Provide the [X, Y] coordinate of the cell's center where the given text is located.  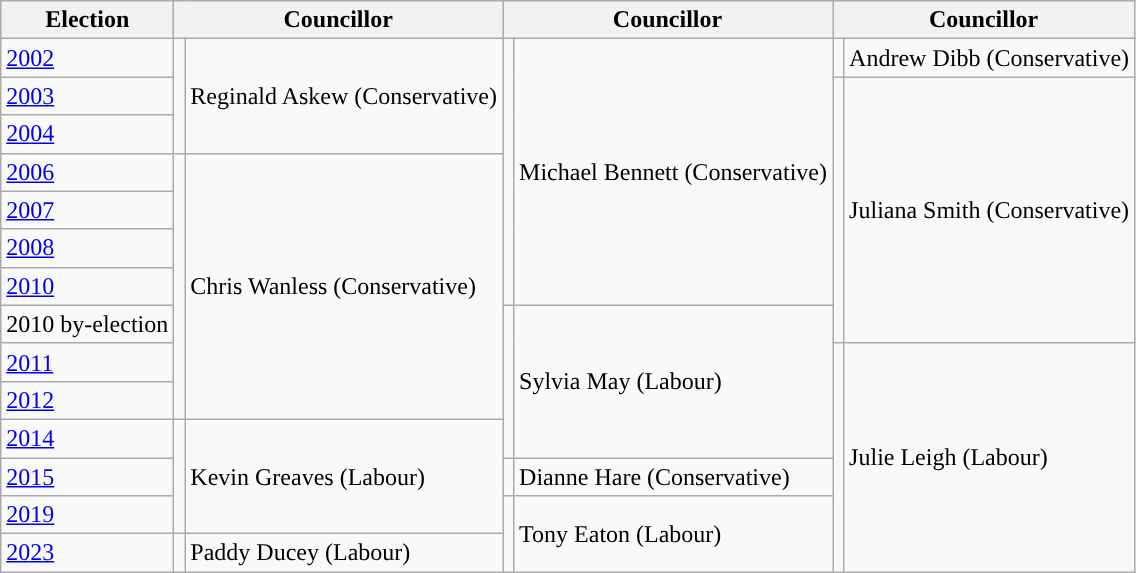
2010 by-election [88, 324]
2012 [88, 400]
2011 [88, 362]
2003 [88, 96]
Andrew Dibb (Conservative) [990, 58]
Reginald Askew (Conservative) [344, 96]
2023 [88, 553]
Julie Leigh (Labour) [990, 457]
2002 [88, 58]
Election [88, 20]
2019 [88, 515]
Chris Wanless (Conservative) [344, 286]
Dianne Hare (Conservative) [674, 477]
2015 [88, 477]
Juliana Smith (Conservative) [990, 210]
Sylvia May (Labour) [674, 381]
Tony Eaton (Labour) [674, 534]
Paddy Ducey (Labour) [344, 553]
Kevin Greaves (Labour) [344, 476]
2007 [88, 210]
2010 [88, 286]
Michael Bennett (Conservative) [674, 172]
2006 [88, 172]
2004 [88, 134]
2008 [88, 248]
2014 [88, 438]
